Detect which cell encompasses the target text, then output its (x, y) center coordinate. 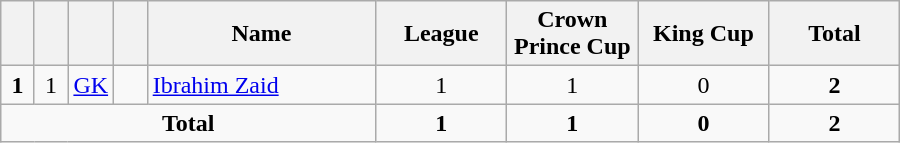
Crown Prince Cup (572, 34)
Ibrahim Zaid (262, 85)
King Cup (704, 34)
Name (262, 34)
GK (91, 85)
League (442, 34)
